Locate the cell with the specified text and output its [X, Y] center coordinate. 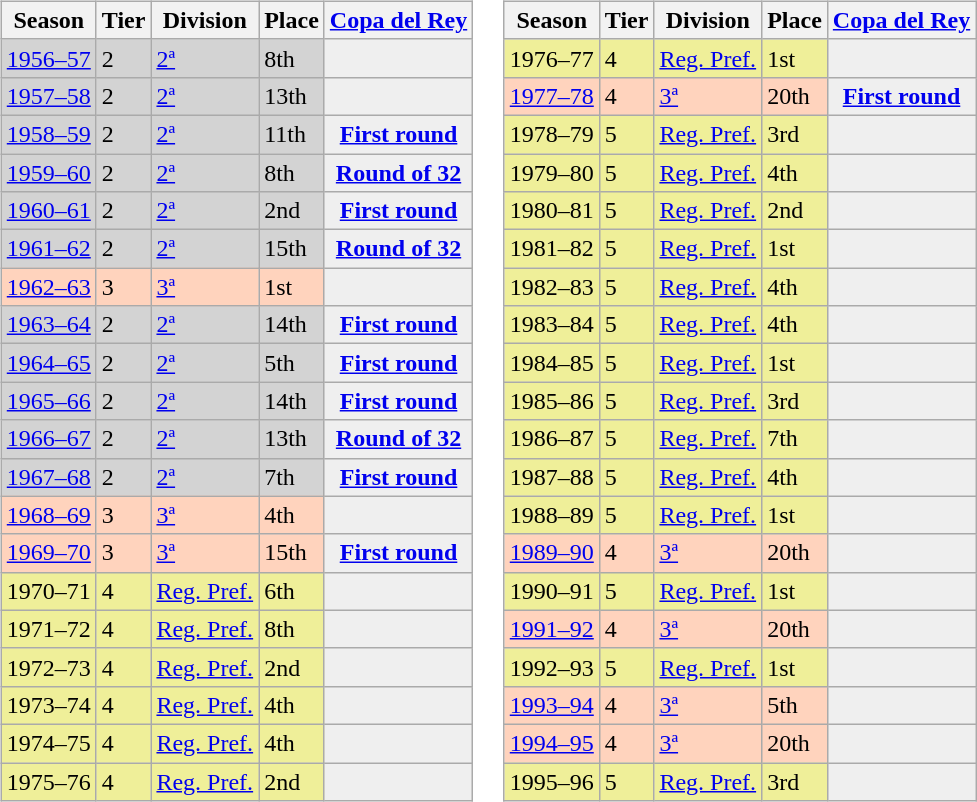
1974–75 [48, 743]
1986–87 [552, 439]
1966–67 [48, 439]
1960–61 [48, 211]
1969–70 [48, 553]
1957–58 [48, 96]
6th [292, 591]
1984–85 [552, 363]
1977–78 [552, 96]
11th [292, 134]
1962–63 [48, 287]
1964–65 [48, 363]
1991–92 [552, 629]
1993–94 [552, 705]
1971–72 [48, 629]
1988–89 [552, 515]
1976–77 [552, 58]
1972–73 [48, 667]
1981–82 [552, 249]
1959–60 [48, 173]
1982–83 [552, 287]
1994–95 [552, 743]
1989–90 [552, 553]
1975–76 [48, 781]
1983–84 [552, 325]
1965–66 [48, 401]
1956–57 [48, 58]
1990–91 [552, 591]
1958–59 [48, 134]
1973–74 [48, 705]
1995–96 [552, 781]
1992–93 [552, 667]
1980–81 [552, 211]
1985–86 [552, 401]
1967–68 [48, 477]
1961–62 [48, 249]
1963–64 [48, 325]
1968–69 [48, 515]
1987–88 [552, 477]
1970–71 [48, 591]
1978–79 [552, 134]
1979–80 [552, 173]
